From the cell containing the given text, extract its center point as (x, y) coordinate. 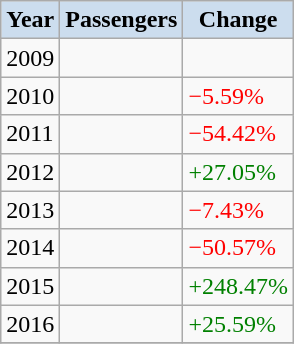
2013 (30, 210)
+248.47% (238, 286)
2009 (30, 58)
2011 (30, 134)
−50.57% (238, 248)
−54.42% (238, 134)
2015 (30, 286)
Change (238, 20)
2012 (30, 172)
2010 (30, 96)
+25.59% (238, 324)
+27.05% (238, 172)
−5.59% (238, 96)
Passengers (122, 20)
2016 (30, 324)
−7.43% (238, 210)
2014 (30, 248)
Year (30, 20)
